Capture the cell that displays the provided text and extract its [X, Y] central coordinate. 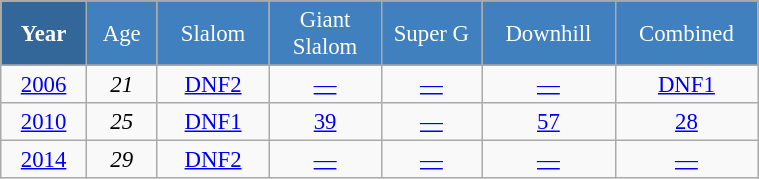
Downhill [549, 34]
Age [122, 34]
GiantSlalom [325, 34]
39 [325, 122]
Year [44, 34]
21 [122, 85]
Super G [432, 34]
2014 [44, 160]
Slalom [213, 34]
2010 [44, 122]
2006 [44, 85]
29 [122, 160]
57 [549, 122]
25 [122, 122]
Combined [686, 34]
28 [686, 122]
